Provide the [X, Y] coordinate of the cell's center where the given text is located.  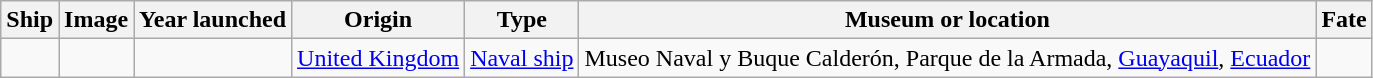
Fate [1344, 20]
Museum or location [948, 20]
Image [96, 20]
Museo Naval y Buque Calderón, Parque de la Armada, Guayaquil, Ecuador [948, 58]
Origin [378, 20]
Naval ship [522, 58]
Type [522, 20]
Ship [30, 20]
Year launched [213, 20]
United Kingdom [378, 58]
